Pinpoint the cell where the given text exists, returning its (x, y) midpoint coordinate. 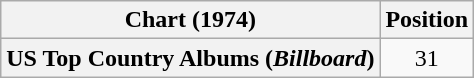
31 (427, 58)
US Top Country Albums (Billboard) (190, 58)
Position (427, 20)
Chart (1974) (190, 20)
